Extract the [x, y] coordinate from the center of the cell holding the provided text.  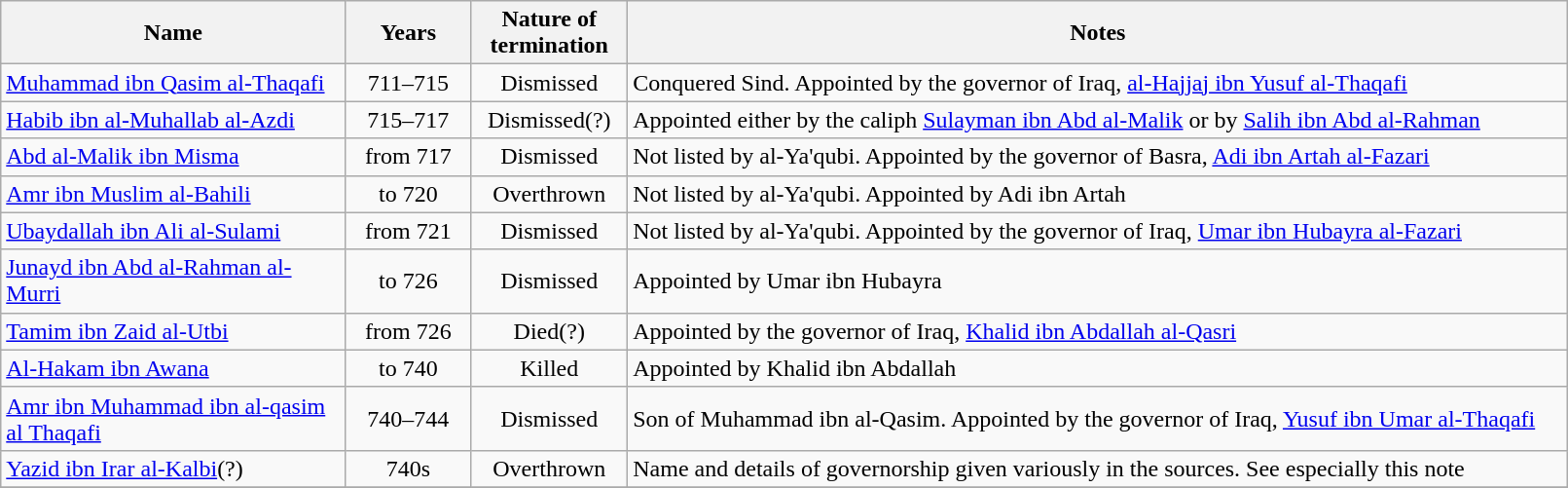
Appointed by the governor of Iraq, Khalid ibn Abdallah al-Qasri [1098, 331]
740s [409, 469]
Habib ibn al-Muhallab al-Azdi [173, 120]
711–715 [409, 83]
from 717 [409, 157]
Tamim ibn Zaid al-Utbi [173, 331]
Abd al-Malik ibn Misma [173, 157]
Al-Hakam ibn Awana [173, 368]
to 720 [409, 194]
Appointed by Khalid ibn Abdallah [1098, 368]
Not listed by al-Ya'qubi. Appointed by the governor of Iraq, Umar ibn Hubayra al-Fazari [1098, 231]
Muhammad ibn Qasim al-Thaqafi [173, 83]
Appointed either by the caliph Sulayman ibn Abd al-Malik or by Salih ibn Abd al-Rahman [1098, 120]
Appointed by Umar ibn Hubayra [1098, 281]
Notes [1098, 33]
to 740 [409, 368]
Son of Muhammad ibn al-Qasim. Appointed by the governor of Iraq, Yusuf ibn Umar al-Thaqafi [1098, 419]
Not listed by al-Ya'qubi. Appointed by the governor of Basra, Adi ibn Artah al-Fazari [1098, 157]
Amr ibn Muhammad ibn al-qasim al Thaqafi [173, 419]
Nature oftermination [549, 33]
Years [409, 33]
Amr ibn Muslim al-Bahili [173, 194]
Ubaydallah ibn Ali al-Sulami [173, 231]
Name and details of governorship given variously in the sources. See especially this note [1098, 469]
740–744 [409, 419]
715–717 [409, 120]
Yazid ibn Irar al-Kalbi(?) [173, 469]
Junayd ibn Abd al-Rahman al-Murri [173, 281]
Name [173, 33]
to 726 [409, 281]
Conquered Sind. Appointed by the governor of Iraq, al-Hajjaj ibn Yusuf al-Thaqafi [1098, 83]
from 726 [409, 331]
Not listed by al-Ya'qubi. Appointed by Adi ibn Artah [1098, 194]
Killed [549, 368]
from 721 [409, 231]
Died(?) [549, 331]
Dismissed(?) [549, 120]
